Extract the (x, y) coordinate from the center of the cell holding the provided text.  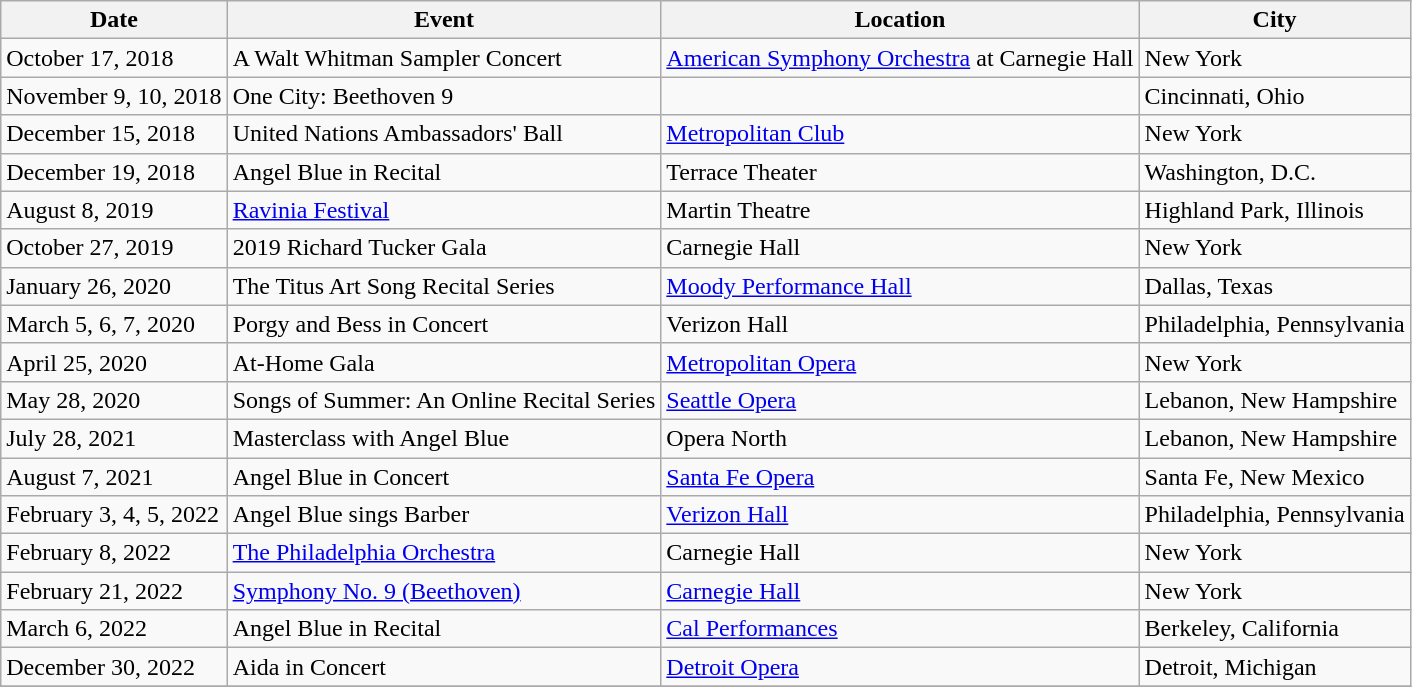
Angel Blue in Concert (444, 477)
Ravinia Festival (444, 210)
Songs of Summer: An Online Recital Series (444, 400)
August 8, 2019 (114, 210)
October 27, 2019 (114, 248)
January 26, 2020 (114, 286)
Detroit, Michigan (1274, 667)
March 6, 2022 (114, 629)
Moody Performance Hall (900, 286)
Masterclass with Angel Blue (444, 438)
City (1274, 20)
February 3, 4, 5, 2022 (114, 515)
Metropolitan Club (900, 134)
November 9, 10, 2018 (114, 96)
Berkeley, California (1274, 629)
Cincinnati, Ohio (1274, 96)
Aida in Concert (444, 667)
Dallas, Texas (1274, 286)
Santa Fe, New Mexico (1274, 477)
December 19, 2018 (114, 172)
February 8, 2022 (114, 553)
Martin Theatre (900, 210)
October 17, 2018 (114, 58)
At-Home Gala (444, 362)
Highland Park, Illinois (1274, 210)
Cal Performances (900, 629)
August 7, 2021 (114, 477)
2019 Richard Tucker Gala (444, 248)
Seattle Opera (900, 400)
A Walt Whitman Sampler Concert (444, 58)
American Symphony Orchestra at Carnegie Hall (900, 58)
March 5, 6, 7, 2020 (114, 324)
One City: Beethoven 9 (444, 96)
Location (900, 20)
Angel Blue sings Barber (444, 515)
Event (444, 20)
Opera North (900, 438)
Terrace Theater (900, 172)
United Nations Ambassadors' Ball (444, 134)
February 21, 2022 (114, 591)
December 15, 2018 (114, 134)
April 25, 2020 (114, 362)
Metropolitan Opera (900, 362)
The Titus Art Song Recital Series (444, 286)
May 28, 2020 (114, 400)
Santa Fe Opera (900, 477)
Date (114, 20)
July 28, 2021 (114, 438)
Detroit Opera (900, 667)
Washington, D.C. (1274, 172)
December 30, 2022 (114, 667)
Porgy and Bess in Concert (444, 324)
The Philadelphia Orchestra (444, 553)
Symphony No. 9 (Beethoven) (444, 591)
